Extract the [x, y] coordinate from the center of the cell holding the provided text.  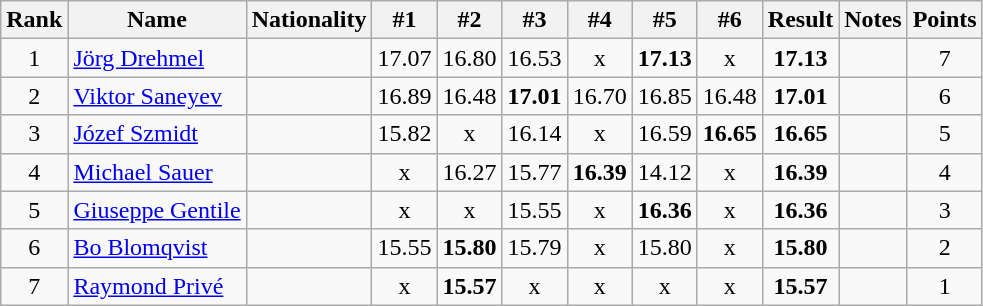
Rank [34, 20]
Notes [873, 20]
16.85 [664, 96]
Nationality [309, 20]
16.59 [664, 134]
#2 [470, 20]
#6 [730, 20]
15.82 [404, 134]
#1 [404, 20]
14.12 [664, 172]
#5 [664, 20]
Points [944, 20]
Name [157, 20]
16.53 [534, 58]
Raymond Privé [157, 286]
Giuseppe Gentile [157, 210]
16.70 [600, 96]
#4 [600, 20]
16.27 [470, 172]
Viktor Saneyev [157, 96]
Józef Szmidt [157, 134]
16.89 [404, 96]
16.14 [534, 134]
15.79 [534, 248]
Jörg Drehmel [157, 58]
Michael Sauer [157, 172]
#3 [534, 20]
15.77 [534, 172]
Bo Blomqvist [157, 248]
16.80 [470, 58]
17.07 [404, 58]
Result [800, 20]
